Search for the cell housing the specified text and yield its (x, y) center coordinate. 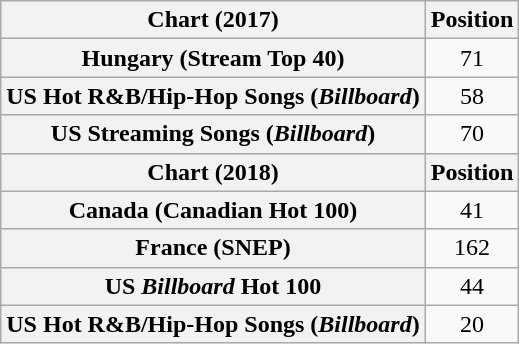
58 (472, 96)
Chart (2017) (213, 20)
41 (472, 210)
US Billboard Hot 100 (213, 286)
Canada (Canadian Hot 100) (213, 210)
France (SNEP) (213, 248)
US Streaming Songs (Billboard) (213, 134)
Hungary (Stream Top 40) (213, 58)
71 (472, 58)
162 (472, 248)
70 (472, 134)
20 (472, 324)
Chart (2018) (213, 172)
44 (472, 286)
